Output the [X, Y] coordinate of the center of the cell containing the given text.  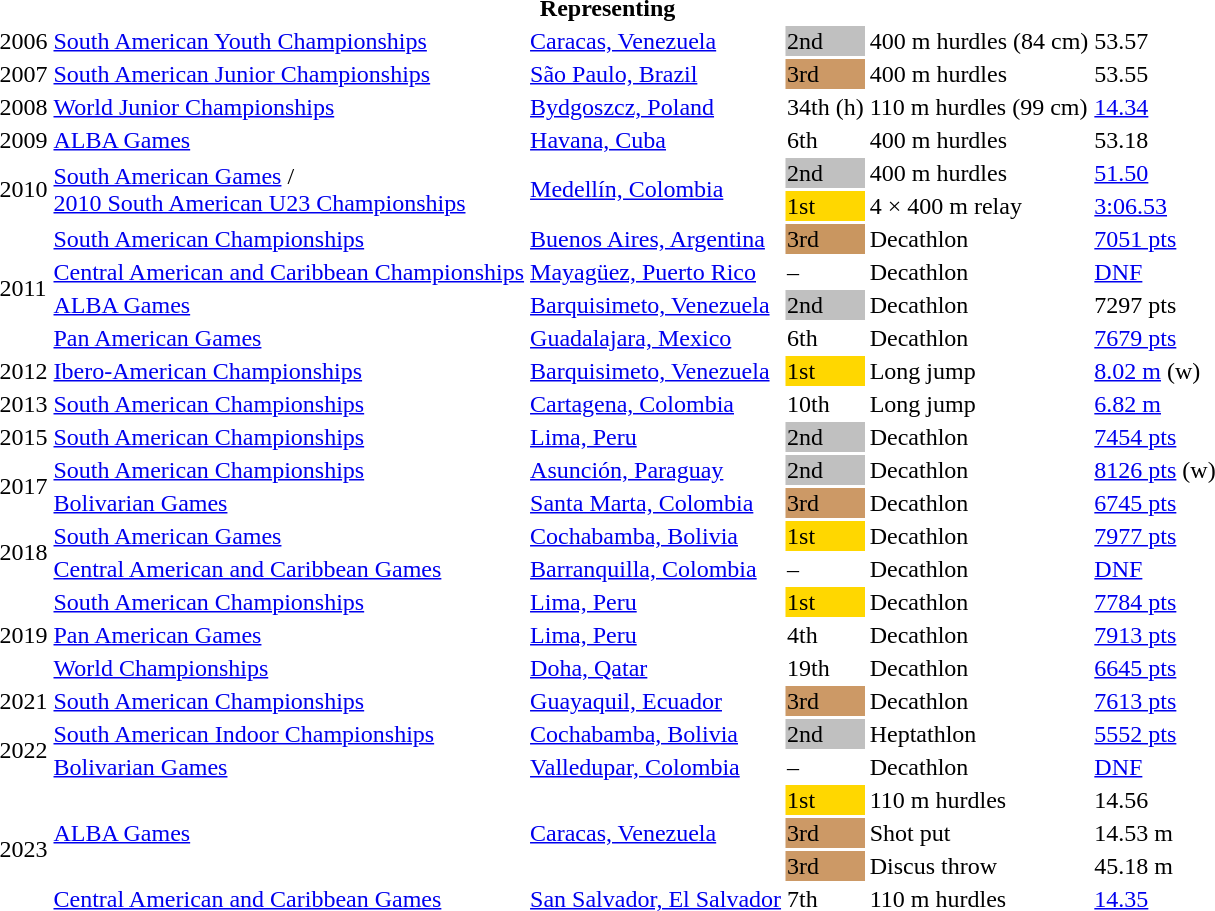
South American Games /2010 South American U23 Championships [289, 190]
World Championships [289, 668]
Central American and Caribbean Games [289, 569]
Shot put [979, 833]
110 m hurdles (99 cm) [979, 107]
Ibero-American Championships [289, 371]
4 × 400 m relay [979, 206]
World Junior Championships [289, 107]
South American Junior Championships [289, 74]
Medellín, Colombia [656, 190]
Guayaquil, Ecuador [656, 701]
Buenos Aires, Argentina [656, 239]
Valledupar, Colombia [656, 767]
São Paulo, Brazil [656, 74]
Central American and Caribbean Championships [289, 272]
South American Games [289, 536]
Bydgoszcz, Poland [656, 107]
South American Youth Championships [289, 41]
Havana, Cuba [656, 140]
Guadalajara, Mexico [656, 338]
34th (h) [826, 107]
Asunción, Paraguay [656, 470]
Barranquilla, Colombia [656, 569]
Cartagena, Colombia [656, 404]
Doha, Qatar [656, 668]
Santa Marta, Colombia [656, 503]
110 m hurdles [979, 800]
Mayagüez, Puerto Rico [656, 272]
19th [826, 668]
Discus throw [979, 866]
4th [826, 635]
10th [826, 404]
South American Indoor Championships [289, 734]
Heptathlon [979, 734]
400 m hurdles (84 cm) [979, 41]
